Determine the [X, Y] coordinate at the center of the cell enclosing the given text.  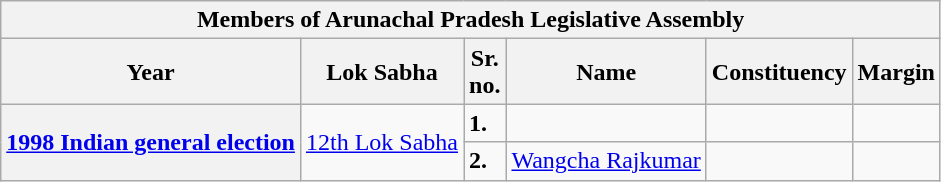
2. [485, 161]
1998 Indian general election [151, 142]
Year [151, 72]
Name [606, 72]
Members of Arunachal Pradesh Legislative Assembly [471, 20]
1. [485, 123]
Lok Sabha [382, 72]
Margin [896, 72]
12th Lok Sabha [382, 142]
Sr.no. [485, 72]
Constituency [779, 72]
Wangcha Rajkumar [606, 161]
